Capture the cell that displays the provided text and extract its (X, Y) central coordinate. 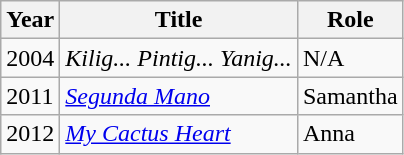
Samantha (350, 96)
2011 (30, 96)
Kilig... Pintig... Yanig... (179, 58)
Role (350, 20)
Anna (350, 134)
2012 (30, 134)
2004 (30, 58)
My Cactus Heart (179, 134)
N/A (350, 58)
Segunda Mano (179, 96)
Year (30, 20)
Title (179, 20)
